Pinpoint the cell where the given text exists, returning its (x, y) midpoint coordinate. 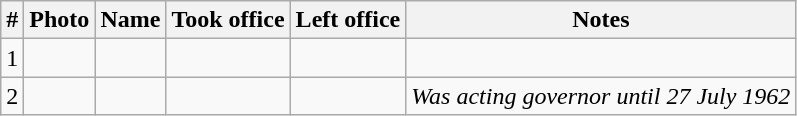
Name (130, 20)
1 (12, 58)
# (12, 20)
Notes (601, 20)
Left office (348, 20)
Was acting governor until 27 July 1962 (601, 96)
Photo (60, 20)
2 (12, 96)
Took office (228, 20)
